Search for the cell housing the specified text and yield its [X, Y] center coordinate. 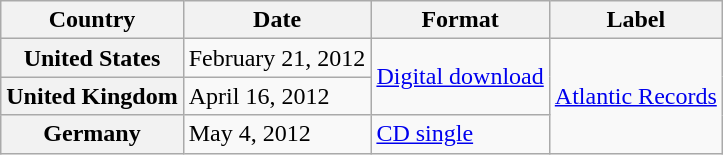
February 21, 2012 [277, 58]
CD single [460, 134]
May 4, 2012 [277, 134]
United States [92, 58]
Digital download [460, 77]
Label [636, 20]
Country [92, 20]
Format [460, 20]
United Kingdom [92, 96]
Date [277, 20]
Atlantic Records [636, 96]
Germany [92, 134]
April 16, 2012 [277, 96]
